From the cell containing the given text, extract its center point as (x, y) coordinate. 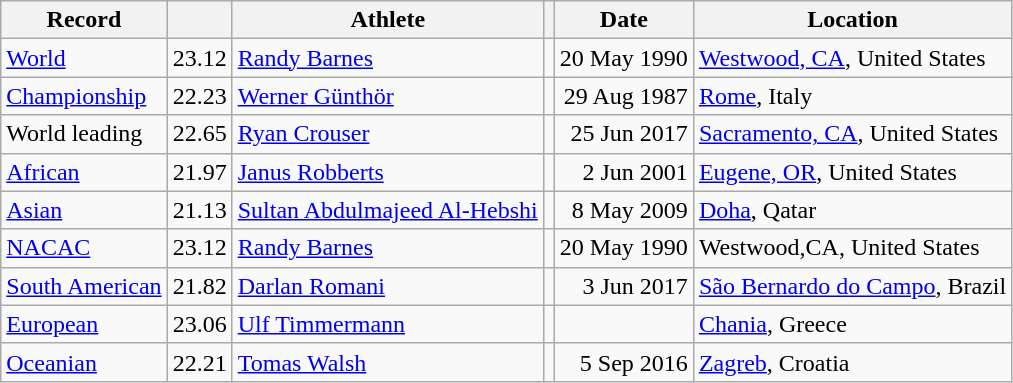
21.13 (200, 210)
Eugene, OR, United States (852, 172)
Werner Günthör (388, 96)
Janus Robberts (388, 172)
25 Jun 2017 (624, 134)
22.65 (200, 134)
Rome, Italy (852, 96)
3 Jun 2017 (624, 286)
Sultan Abdulmajeed Al-Hebshi (388, 210)
Doha, Qatar (852, 210)
29 Aug 1987 (624, 96)
21.97 (200, 172)
Record (84, 20)
World (84, 58)
Athlete (388, 20)
Championship (84, 96)
8 May 2009 (624, 210)
Oceanian (84, 362)
23.06 (200, 324)
22.21 (200, 362)
21.82 (200, 286)
Sacramento, CA, United States (852, 134)
5 Sep 2016 (624, 362)
Ulf Timmermann (388, 324)
South American (84, 286)
22.23 (200, 96)
World leading (84, 134)
Date (624, 20)
African (84, 172)
Tomas Walsh (388, 362)
São Bernardo do Campo, Brazil (852, 286)
2 Jun 2001 (624, 172)
Location (852, 20)
NACAC (84, 248)
Darlan Romani (388, 286)
Westwood, CA, United States (852, 58)
Zagreb, Croatia (852, 362)
Asian (84, 210)
Ryan Crouser (388, 134)
European (84, 324)
Westwood,CA, United States (852, 248)
Chania, Greece (852, 324)
